Output the [X, Y] coordinate of the center of the cell containing the given text.  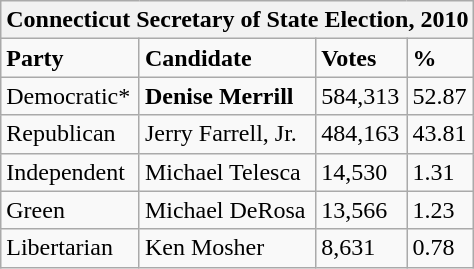
584,313 [362, 96]
Candidate [227, 58]
Michael DeRosa [227, 210]
Connecticut Secretary of State Election, 2010 [238, 20]
% [440, 58]
43.81 [440, 134]
52.87 [440, 96]
Green [70, 210]
14,530 [362, 172]
Democratic* [70, 96]
1.31 [440, 172]
484,163 [362, 134]
Party [70, 58]
Votes [362, 58]
13,566 [362, 210]
Denise Merrill [227, 96]
Libertarian [70, 248]
Michael Telesca [227, 172]
Ken Mosher [227, 248]
Independent [70, 172]
Jerry Farrell, Jr. [227, 134]
1.23 [440, 210]
8,631 [362, 248]
0.78 [440, 248]
Republican [70, 134]
